Detect which cell encompasses the target text, then output its [X, Y] center coordinate. 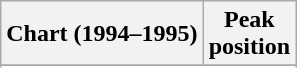
Peakposition [249, 34]
Chart (1994–1995) [102, 34]
